From the cell containing the given text, extract its center point as (X, Y) coordinate. 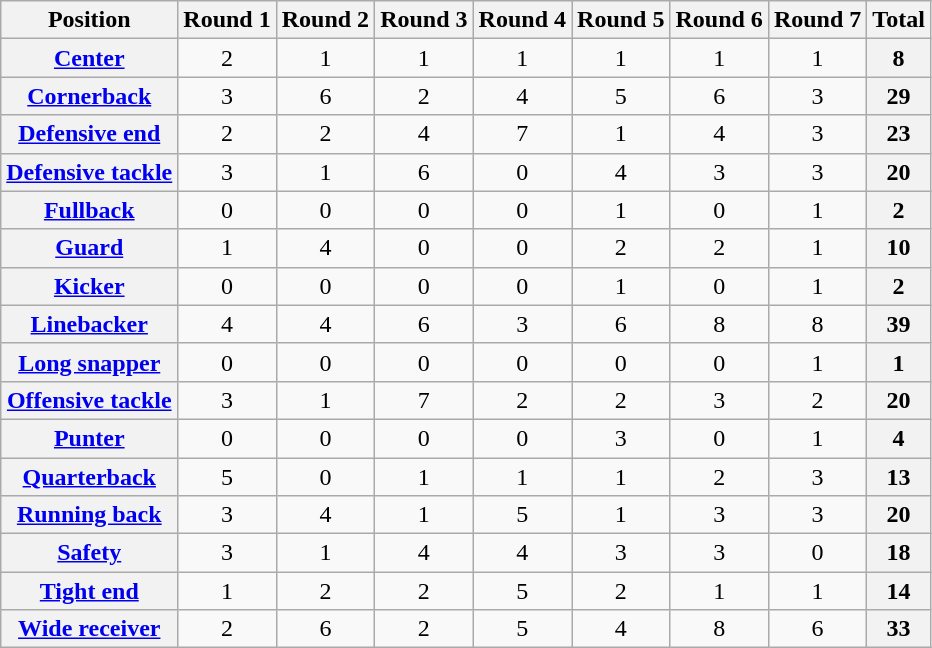
Round 1 (227, 20)
Wide receiver (90, 629)
Defensive tackle (90, 172)
Total (899, 20)
Offensive tackle (90, 400)
29 (899, 96)
Defensive end (90, 134)
Cornerback (90, 96)
Quarterback (90, 477)
Tight end (90, 591)
13 (899, 477)
Punter (90, 438)
Guard (90, 248)
Round 5 (621, 20)
Center (90, 58)
33 (899, 629)
Kicker (90, 286)
Round 2 (325, 20)
Safety (90, 553)
Long snapper (90, 362)
Round 6 (719, 20)
Linebacker (90, 324)
Round 4 (522, 20)
39 (899, 324)
Fullback (90, 210)
Round 7 (817, 20)
Position (90, 20)
Round 3 (424, 20)
14 (899, 591)
Running back (90, 515)
18 (899, 553)
10 (899, 248)
23 (899, 134)
